Return [X, Y] of the center of cell containing provided text 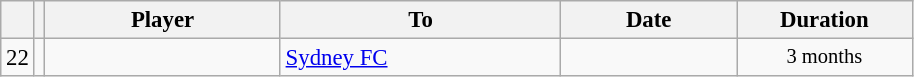
Player [163, 20]
3 months [824, 58]
To [420, 20]
Date [649, 20]
Duration [824, 20]
22 [18, 58]
Sydney FC [420, 58]
